Determine the (X, Y) coordinate at the center of the cell enclosing the given text.  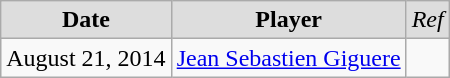
Player (288, 20)
August 21, 2014 (86, 58)
Ref (428, 20)
Date (86, 20)
Jean Sebastien Giguere (288, 58)
